Scan for the cell matching the given text and deliver its (x, y) coordinate at center. 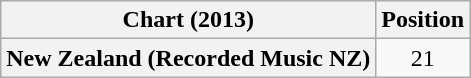
Chart (2013) (188, 20)
21 (423, 58)
New Zealand (Recorded Music NZ) (188, 58)
Position (423, 20)
